Extract the (x, y) coordinate from the center of the cell holding the provided text.  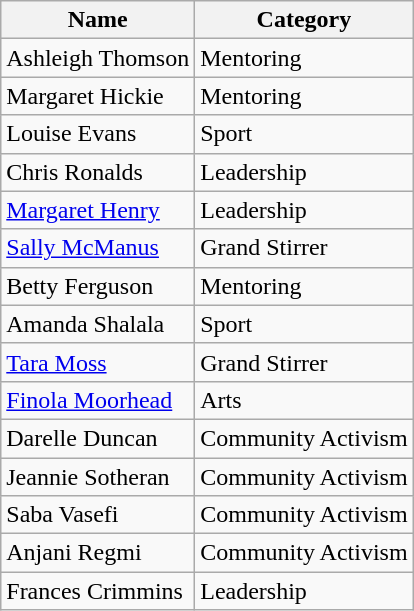
Louise Evans (98, 134)
Frances Crimmins (98, 591)
Finola Moorhead (98, 400)
Anjani Regmi (98, 553)
Arts (304, 400)
Ashleigh Thomson (98, 58)
Name (98, 20)
Sally McManus (98, 248)
Amanda Shalala (98, 324)
Saba Vasefi (98, 515)
Jeannie Sotheran (98, 477)
Darelle Duncan (98, 438)
Chris Ronalds (98, 172)
Margaret Hickie (98, 96)
Category (304, 20)
Betty Ferguson (98, 286)
Tara Moss (98, 362)
Margaret Henry (98, 210)
